Output the (x, y) coordinate of the center of the cell containing the given text.  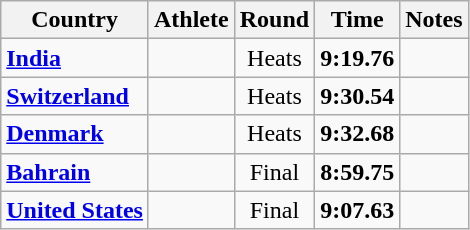
9:30.54 (358, 96)
9:07.63 (358, 210)
Athlete (191, 20)
Country (75, 20)
Notes (434, 20)
9:19.76 (358, 58)
9:32.68 (358, 134)
Time (358, 20)
India (75, 58)
8:59.75 (358, 172)
Round (274, 20)
United States (75, 210)
Denmark (75, 134)
Switzerland (75, 96)
Bahrain (75, 172)
